Find where the given text appears and provide that cell's center as [X, Y] coordinate. 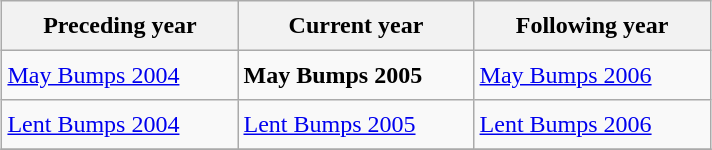
Preceding year [120, 26]
Lent Bumps 2004 [120, 125]
Current year [356, 26]
Following year [592, 26]
Lent Bumps 2005 [356, 125]
Lent Bumps 2006 [592, 125]
May Bumps 2005 [356, 75]
May Bumps 2004 [120, 75]
May Bumps 2006 [592, 75]
